Return the [X, Y] coordinate for the center point of the cell that contains the specified text.  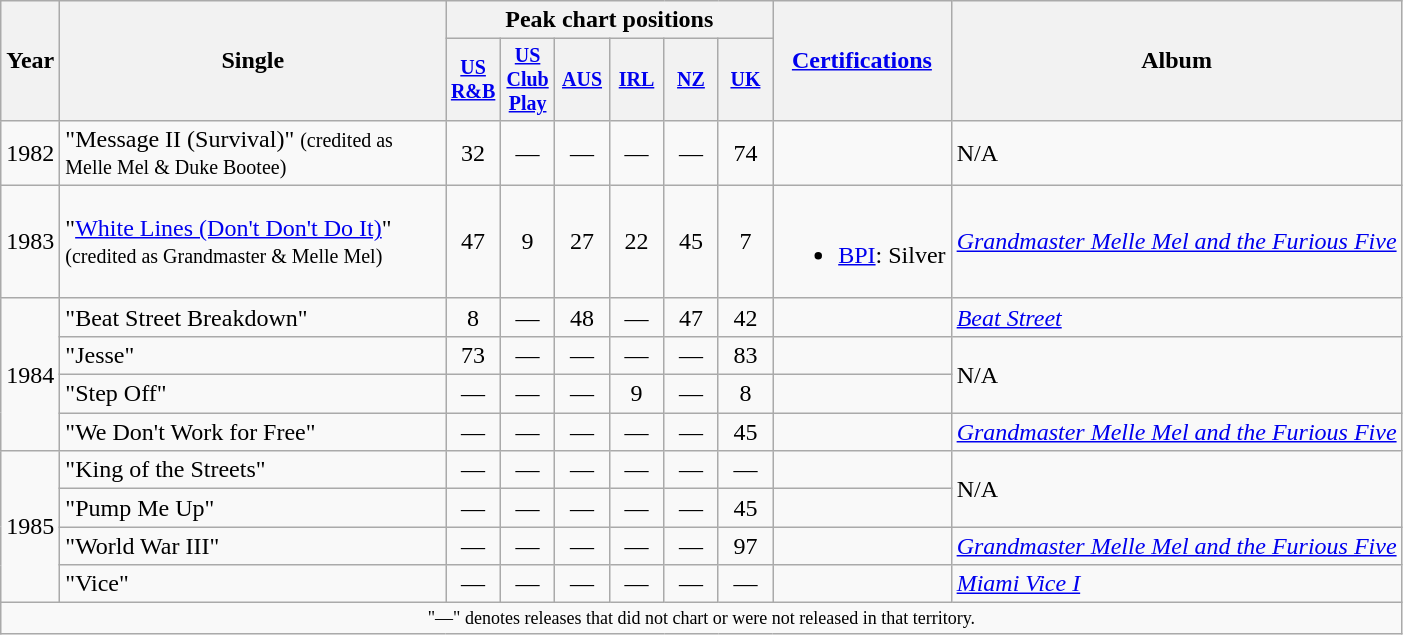
42 [745, 317]
"We Don't Work for Free" [253, 432]
"Vice" [253, 584]
Year [30, 61]
UK [745, 80]
Certifications [862, 61]
Beat Street [1176, 317]
AUS [582, 80]
Peak chart positions [610, 20]
"—" denotes releases that did not chart or were not released in that territory. [702, 618]
7 [745, 242]
"Message II (Survival)" (credited as Melle Mel & Duke Bootee) [253, 152]
1983 [30, 242]
32 [473, 152]
27 [582, 242]
48 [582, 317]
22 [636, 242]
"White Lines (Don't Don't Do It)" (credited as Grandmaster & Melle Mel) [253, 242]
74 [745, 152]
Miami Vice I [1176, 584]
83 [745, 355]
1982 [30, 152]
US R&B [473, 80]
Album [1176, 61]
"Beat Street Breakdown" [253, 317]
1985 [30, 527]
"Jesse" [253, 355]
IRL [636, 80]
"World War III" [253, 546]
73 [473, 355]
NZ [691, 80]
"Step Off" [253, 394]
97 [745, 546]
US Club Play [527, 80]
"King of the Streets" [253, 470]
BPI: Silver [862, 242]
1984 [30, 374]
Single [253, 61]
"Pump Me Up" [253, 508]
